Return the [x, y] coordinate for the center point of the cell that contains the specified text.  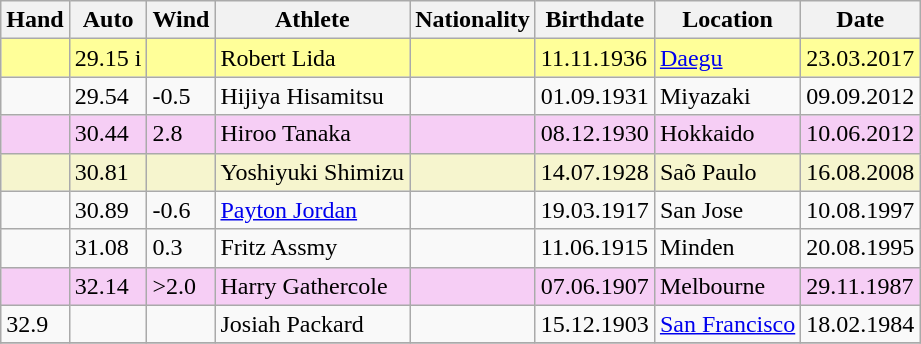
19.03.1917 [594, 210]
29.11.1987 [860, 286]
23.03.2017 [860, 58]
14.07.1928 [594, 172]
Wind [181, 20]
07.06.1907 [594, 286]
11.06.1915 [594, 248]
Harry Gathercole [312, 286]
32.14 [108, 286]
30.89 [108, 210]
30.81 [108, 172]
>2.0 [181, 286]
Auto [108, 20]
29.54 [108, 96]
Birthdate [594, 20]
30.44 [108, 134]
01.09.1931 [594, 96]
Miyazaki [727, 96]
15.12.1903 [594, 324]
31.08 [108, 248]
Athlete [312, 20]
10.08.1997 [860, 210]
Minden [727, 248]
San Jose [727, 210]
32.9 [35, 324]
Hokkaido [727, 134]
11.11.1936 [594, 58]
Fritz Assmy [312, 248]
16.08.2008 [860, 172]
Location [727, 20]
-0.6 [181, 210]
0.3 [181, 248]
Hand [35, 20]
29.15 i [108, 58]
Saõ Paulo [727, 172]
Robert Lida [312, 58]
Payton Jordan [312, 210]
-0.5 [181, 96]
Melbourne [727, 286]
Daegu [727, 58]
2.8 [181, 134]
Yoshiyuki Shimizu [312, 172]
Hijiya Hisamitsu [312, 96]
09.09.2012 [860, 96]
Hiroo Tanaka [312, 134]
Josiah Packard [312, 324]
Date [860, 20]
18.02.1984 [860, 324]
San Francisco [727, 324]
20.08.1995 [860, 248]
10.06.2012 [860, 134]
Nationality [473, 20]
08.12.1930 [594, 134]
